Determine the [x, y] coordinate at the center of the cell enclosing the given text.  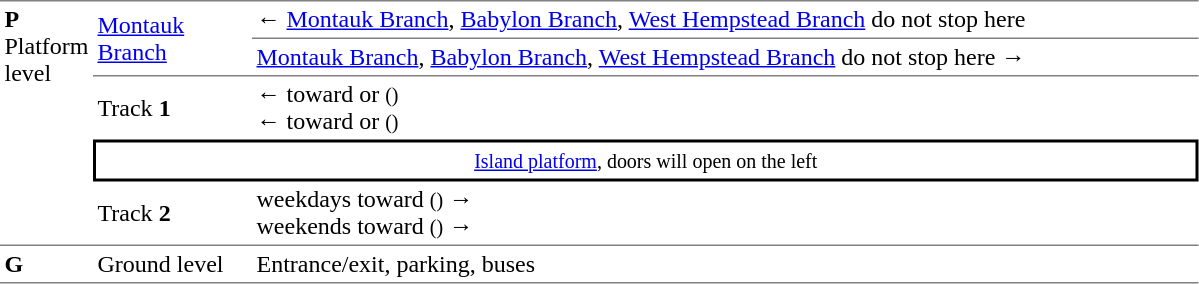
Track 1 [172, 108]
← toward or ()← toward or () [725, 108]
Entrance/exit, parking, buses [725, 265]
weekdays toward () → weekends toward () → [725, 214]
Track 2 [172, 214]
Montauk Branch, Babylon Branch, West Hempstead Branch do not stop here → [725, 58]
Ground level [172, 265]
← Montauk Branch, Babylon Branch, West Hempstead Branch do not stop here [725, 20]
Montauk Branch [172, 38]
Island platform, doors will open on the left [646, 161]
G [46, 265]
PPlatform level [46, 123]
